Identify which cell holds the provided text, then report its [x, y] central coordinate. 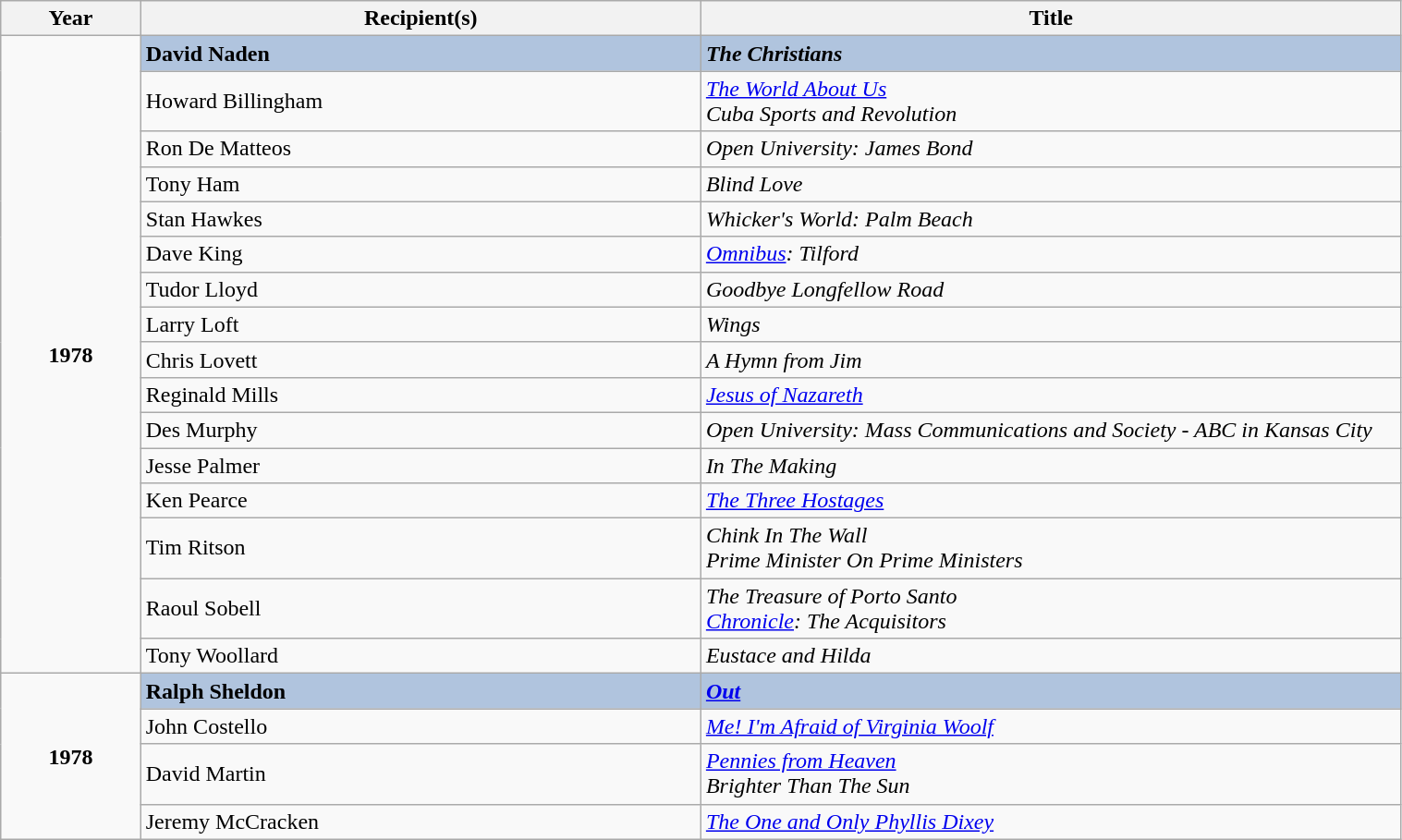
Dave King [421, 254]
Out [1051, 691]
John Costello [421, 726]
Des Murphy [421, 430]
The One and Only Phyllis Dixey [1051, 822]
A Hymn from Jim [1051, 359]
Tudor Lloyd [421, 289]
Tony Woollard [421, 656]
David Naden [421, 54]
Open University: Mass Communications and Society - ABC in Kansas City [1051, 430]
The World About UsCuba Sports and Revolution [1051, 102]
Chris Lovett [421, 359]
The Three Hostages [1051, 501]
Title [1051, 18]
Jesse Palmer [421, 465]
Eustace and Hilda [1051, 656]
Chink In The WallPrime Minister On Prime Ministers [1051, 549]
Year [71, 18]
Whicker's World: Palm Beach [1051, 219]
Jesus of Nazareth [1051, 395]
Ken Pearce [421, 501]
The Christians [1051, 54]
David Martin [421, 774]
Stan Hawkes [421, 219]
Jeremy McCracken [421, 822]
Howard Billingham [421, 102]
Pennies from HeavenBrighter Than The Sun [1051, 774]
Goodbye Longfellow Road [1051, 289]
Larry Loft [421, 324]
Raoul Sobell [421, 608]
Tony Ham [421, 184]
Tim Ritson [421, 549]
Open University: James Bond [1051, 149]
Reginald Mills [421, 395]
Me! I'm Afraid of Virginia Woolf [1051, 726]
In The Making [1051, 465]
Ron De Matteos [421, 149]
Blind Love [1051, 184]
Omnibus: Tilford [1051, 254]
Recipient(s) [421, 18]
The Treasure of Porto SantoChronicle: The Acquisitors [1051, 608]
Wings [1051, 324]
Ralph Sheldon [421, 691]
